Detect which cell encompasses the target text, then output its [X, Y] center coordinate. 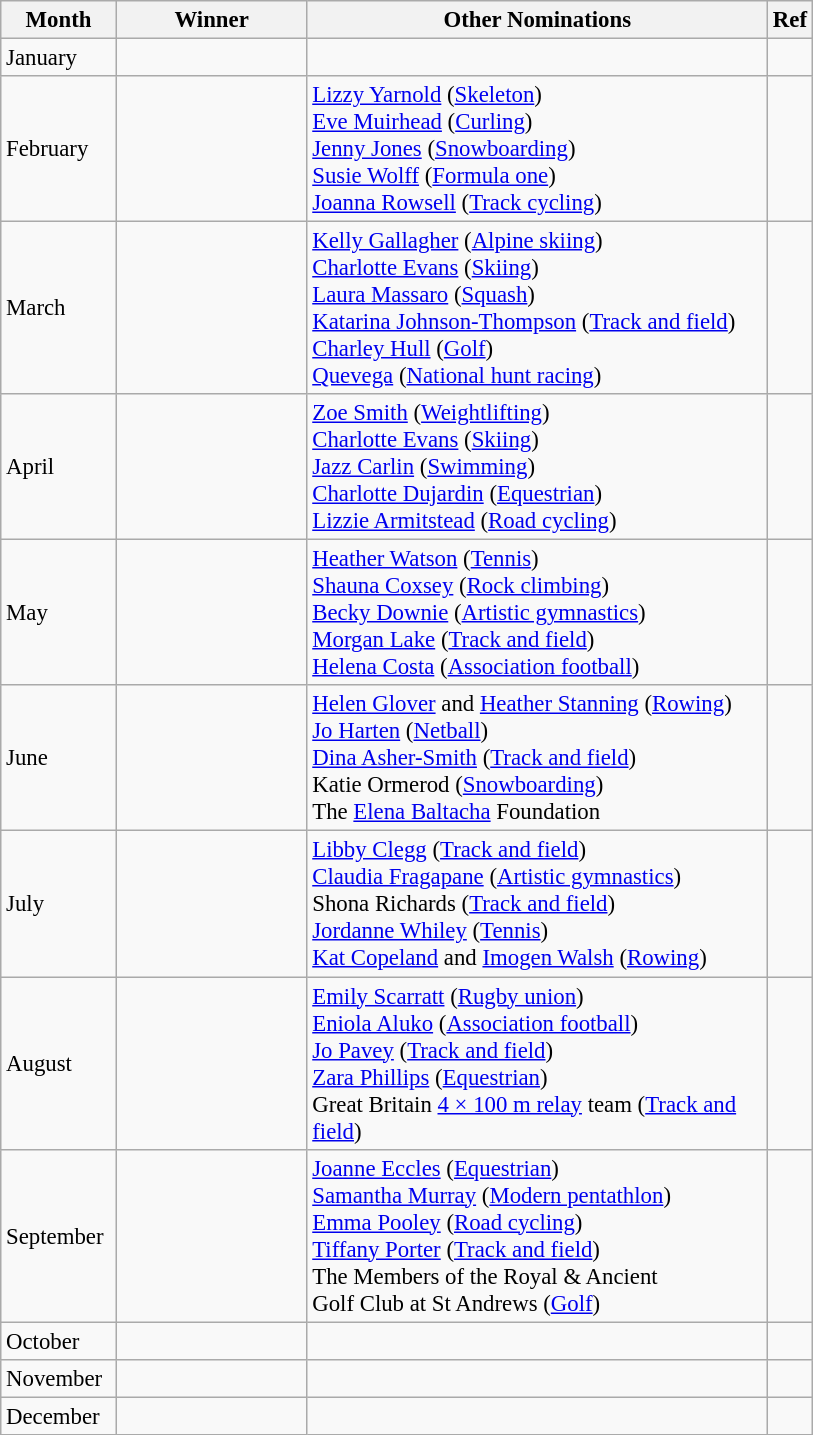
December [59, 1416]
August [59, 1064]
Lizzy Yarnold (Skeleton)Eve Muirhead (Curling)Jenny Jones (Snowboarding)Susie Wolff (Formula one)Joanna Rowsell (Track cycling) [538, 149]
January [59, 58]
Ref [790, 20]
November [59, 1378]
Other Nominations [538, 20]
May [59, 613]
February [59, 149]
July [59, 904]
Month [59, 20]
Winner [212, 20]
March [59, 308]
October [59, 1341]
June [59, 759]
September [59, 1236]
Zoe Smith (Weightlifting)Charlotte Evans (Skiing)Jazz Carlin (Swimming)Charlotte Dujardin (Equestrian)Lizzie Armitstead (Road cycling) [538, 467]
April [59, 467]
